Search for the cell housing the specified text and yield its [X, Y] center coordinate. 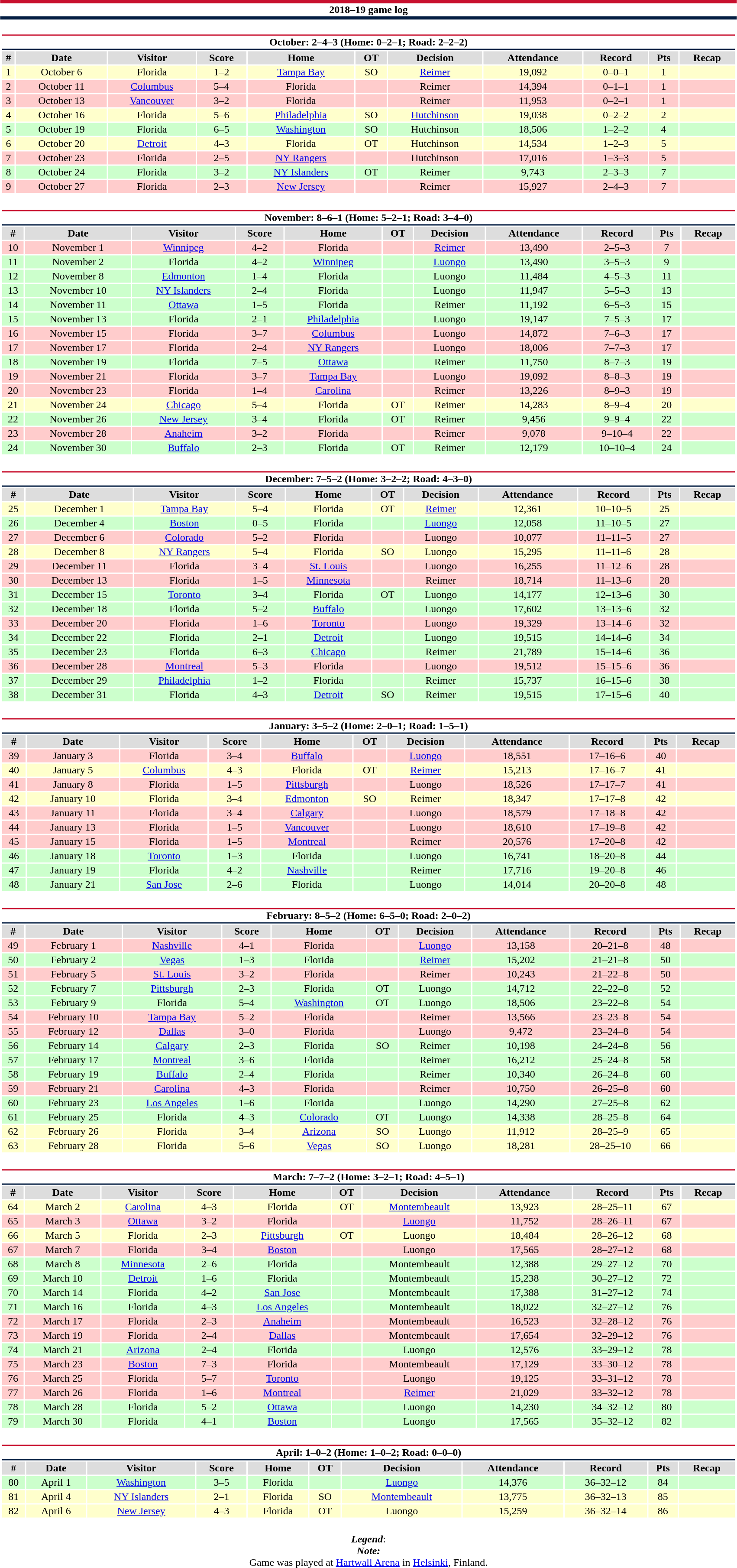
14,712 [520, 988]
March 3 [63, 1221]
21–21–8 [610, 960]
5–3 [260, 666]
March 28 [63, 1407]
3–5 [222, 1482]
February 12 [73, 1032]
November 11 [78, 305]
18,022 [525, 1307]
January: 3–5–2 (Home: 2–0–1; Road: 1–5–1) [368, 726]
January 19 [73, 870]
16,523 [525, 1321]
February 21 [73, 1089]
November 15 [78, 333]
49 [13, 946]
13–14–6 [614, 623]
33–31–12 [612, 1378]
November 28 [78, 434]
45 [14, 842]
February 2 [73, 960]
11–13–6 [614, 580]
7–6–3 [617, 333]
28–25–8 [610, 1117]
February 5 [73, 974]
19,512 [527, 666]
February 9 [73, 1003]
16 [13, 333]
2–5 [221, 158]
34–32–12 [612, 1407]
March 17 [63, 1321]
January 8 [73, 785]
15,202 [520, 960]
3–0 [247, 1032]
January 13 [73, 827]
28–25–9 [610, 1131]
0–1–1 [616, 86]
13,923 [525, 1207]
November 26 [78, 419]
January 3 [73, 756]
14,872 [534, 333]
19,038 [533, 115]
12,179 [534, 448]
December 31 [79, 695]
October 6 [61, 72]
13,226 [534, 390]
December 11 [79, 566]
17,016 [533, 158]
December 20 [79, 623]
February 25 [73, 1117]
14,283 [534, 405]
28–25–10 [610, 1146]
6–3 [260, 652]
7–5 [260, 362]
March 21 [63, 1350]
12,576 [525, 1350]
5–7 [209, 1378]
69 [13, 1279]
3–6 [247, 1060]
6 [9, 143]
3–5–3 [617, 262]
26–25–8 [610, 1089]
14,394 [533, 86]
26–24–8 [610, 1074]
29–27–12 [612, 1264]
February 10 [73, 1017]
17–16–6 [607, 756]
36–32–12 [605, 1482]
October 27 [61, 187]
15,737 [527, 681]
March 5 [63, 1235]
10,243 [520, 974]
February 17 [73, 1060]
January 21 [73, 884]
7–3 [209, 1364]
31 [13, 595]
35 [13, 652]
18,714 [527, 580]
16,255 [527, 566]
17–15–6 [614, 695]
11,752 [525, 1221]
13,775 [513, 1497]
22–22–8 [610, 988]
71 [13, 1307]
25–24–8 [610, 1060]
November 17 [78, 348]
21 [13, 405]
36–32–13 [605, 1497]
April 4 [56, 1497]
18,526 [517, 785]
December 13 [79, 580]
October 13 [61, 101]
8–7–3 [617, 362]
15,238 [525, 1279]
15–14–6 [614, 652]
15,213 [517, 770]
October 19 [61, 130]
March 19 [63, 1336]
2–3–3 [616, 172]
0–2–1 [616, 101]
March: 7–7–2 (Home: 3–2–1; Road: 4–5–1) [368, 1177]
8–9–4 [617, 405]
November 8 [78, 276]
53 [13, 1003]
10–10–4 [617, 448]
14,230 [525, 1407]
April: 1–0–2 (Home: 1–0–2; Road: 0–0–0) [368, 1452]
December 6 [79, 538]
11,953 [533, 101]
14 [13, 305]
March 14 [63, 1292]
23–22–8 [610, 1003]
84 [663, 1482]
January 5 [73, 770]
12,361 [527, 509]
12,058 [527, 523]
8 [9, 172]
November 19 [78, 362]
9,456 [534, 419]
23 [13, 434]
March 16 [63, 1307]
63 [13, 1146]
1–2–3 [616, 143]
11,192 [534, 305]
February 26 [73, 1131]
March 8 [63, 1264]
14,014 [517, 884]
8–8–3 [617, 377]
January 18 [73, 856]
9,078 [534, 434]
March 25 [63, 1378]
December 28 [79, 666]
13,566 [520, 1017]
5–5–3 [617, 291]
November: 8–6–1 (Home: 5–2–1; Road: 3–4–0) [368, 218]
18,610 [517, 827]
6–5–3 [617, 305]
18,579 [517, 813]
39 [14, 756]
10–10–5 [614, 509]
March 23 [63, 1364]
15–15–6 [614, 666]
85 [663, 1497]
11–10–5 [614, 523]
57 [13, 1060]
17–19–8 [607, 827]
11–12–6 [614, 566]
December: 7–5–2 (Home: 3–2–2; Road: 4–3–0) [368, 479]
March 26 [63, 1393]
November 10 [78, 291]
10 [13, 247]
January 10 [73, 799]
16,741 [517, 856]
14,376 [513, 1482]
23–24–8 [610, 1032]
November 2 [78, 262]
33–30–12 [612, 1364]
November 30 [78, 448]
18,347 [517, 799]
17–18–8 [607, 813]
28–26–11 [612, 1221]
10,750 [520, 1089]
14–14–6 [614, 637]
79 [13, 1422]
86 [663, 1511]
April 6 [56, 1511]
October 24 [61, 172]
October 16 [61, 115]
October 11 [61, 86]
19–20–8 [607, 870]
13,158 [520, 946]
January 15 [73, 842]
18–20–8 [607, 856]
14,290 [520, 1103]
February 14 [73, 1045]
March 30 [63, 1422]
11–11–6 [614, 552]
October 23 [61, 158]
73 [13, 1336]
19,329 [527, 623]
28–25–11 [612, 1207]
February 1 [73, 946]
9,472 [520, 1032]
17–20–8 [607, 842]
November 23 [78, 390]
0–5 [260, 523]
32–29–12 [612, 1336]
36–32–14 [605, 1511]
2–5–3 [617, 247]
December 23 [79, 652]
0–0–1 [616, 72]
55 [13, 1032]
9,743 [533, 172]
10,198 [520, 1045]
17–16–7 [607, 770]
47 [14, 870]
81 [13, 1497]
21,029 [525, 1393]
1–3–3 [616, 158]
10,340 [520, 1074]
8–9–3 [617, 390]
12 [13, 276]
21–22–8 [610, 974]
31–27–12 [612, 1292]
30–27–12 [612, 1279]
19,125 [525, 1378]
32–27–12 [612, 1307]
75 [13, 1364]
December 15 [79, 595]
January 11 [73, 813]
11–11–5 [614, 538]
17,654 [525, 1336]
21,789 [527, 652]
11,484 [534, 276]
28–26–12 [612, 1235]
35–32–12 [612, 1422]
14,177 [527, 595]
32–28–12 [612, 1321]
7–7–3 [617, 348]
14,338 [520, 1117]
February 23 [73, 1103]
20,576 [517, 842]
December 4 [79, 523]
7–5–3 [617, 319]
14,534 [533, 143]
October 20 [61, 143]
16–15–6 [614, 681]
December 8 [79, 552]
18 [13, 362]
October: 2–4–3 (Home: 0–2–1; Road: 2–2–2) [368, 42]
March 7 [63, 1250]
2018–19 game log [368, 10]
33–29–12 [612, 1350]
51 [13, 974]
March 2 [63, 1207]
November 21 [78, 377]
28–27–12 [612, 1250]
11,947 [534, 291]
37 [13, 681]
18,006 [534, 348]
17,716 [517, 870]
11,750 [534, 362]
18,281 [520, 1146]
77 [13, 1393]
2–4–3 [616, 187]
19,147 [534, 319]
3 [9, 101]
17,388 [525, 1292]
15,259 [513, 1511]
29 [13, 566]
17–17–8 [607, 799]
20–21–8 [610, 946]
23–23–8 [610, 1017]
61 [13, 1117]
0–2–2 [616, 115]
December 29 [79, 681]
59 [13, 1089]
15,295 [527, 552]
43 [14, 813]
10,077 [527, 538]
33–32–12 [612, 1393]
February 7 [73, 988]
December 22 [79, 637]
17–17–7 [607, 785]
February: 8–5–2 (Home: 6–5–0; Road: 2–0–2) [368, 916]
April 1 [56, 1482]
9–10–4 [617, 434]
December 1 [79, 509]
15,927 [533, 187]
February 19 [73, 1074]
26 [13, 523]
6–5 [221, 130]
27–25–8 [610, 1103]
November 1 [78, 247]
12,388 [525, 1264]
20–20–8 [607, 884]
1–2–2 [616, 130]
18,484 [525, 1235]
November 24 [78, 405]
February 28 [73, 1146]
33 [13, 623]
9–9–4 [617, 419]
March 10 [63, 1279]
18,551 [517, 756]
4–5–3 [617, 276]
November 13 [78, 319]
12–13–6 [614, 595]
December 18 [79, 609]
16,212 [520, 1060]
11,912 [520, 1131]
24–24–8 [610, 1045]
17,602 [527, 609]
17,129 [525, 1364]
13–13–6 [614, 609]
